Detect which cell encompasses the target text, then output its [X, Y] center coordinate. 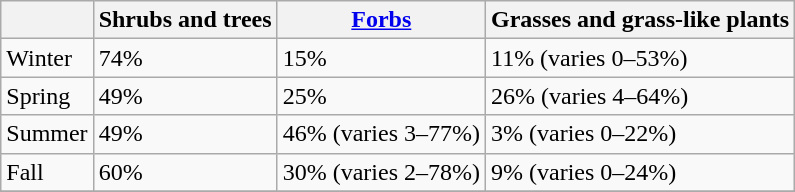
46% (varies 3–77%) [381, 134]
30% (varies 2–78%) [381, 172]
Winter [47, 58]
60% [185, 172]
Fall [47, 172]
74% [185, 58]
Summer [47, 134]
9% (varies 0–24%) [640, 172]
Spring [47, 96]
Grasses and grass-like plants [640, 20]
3% (varies 0–22%) [640, 134]
Forbs [381, 20]
26% (varies 4–64%) [640, 96]
25% [381, 96]
11% (varies 0–53%) [640, 58]
15% [381, 58]
Shrubs and trees [185, 20]
